Detect which cell encompasses the target text, then output its [X, Y] center coordinate. 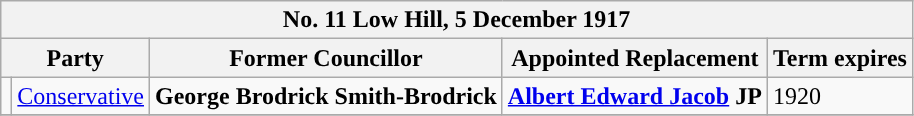
Former Councillor [326, 58]
Party [76, 58]
Conservative [81, 96]
1920 [840, 96]
Appointed Replacement [634, 58]
George Brodrick Smith-Brodrick [326, 96]
No. 11 Low Hill, 5 December 1917 [457, 20]
Albert Edward Jacob JP [634, 96]
Term expires [840, 58]
